Locate the cell with the specified text and output its [x, y] center coordinate. 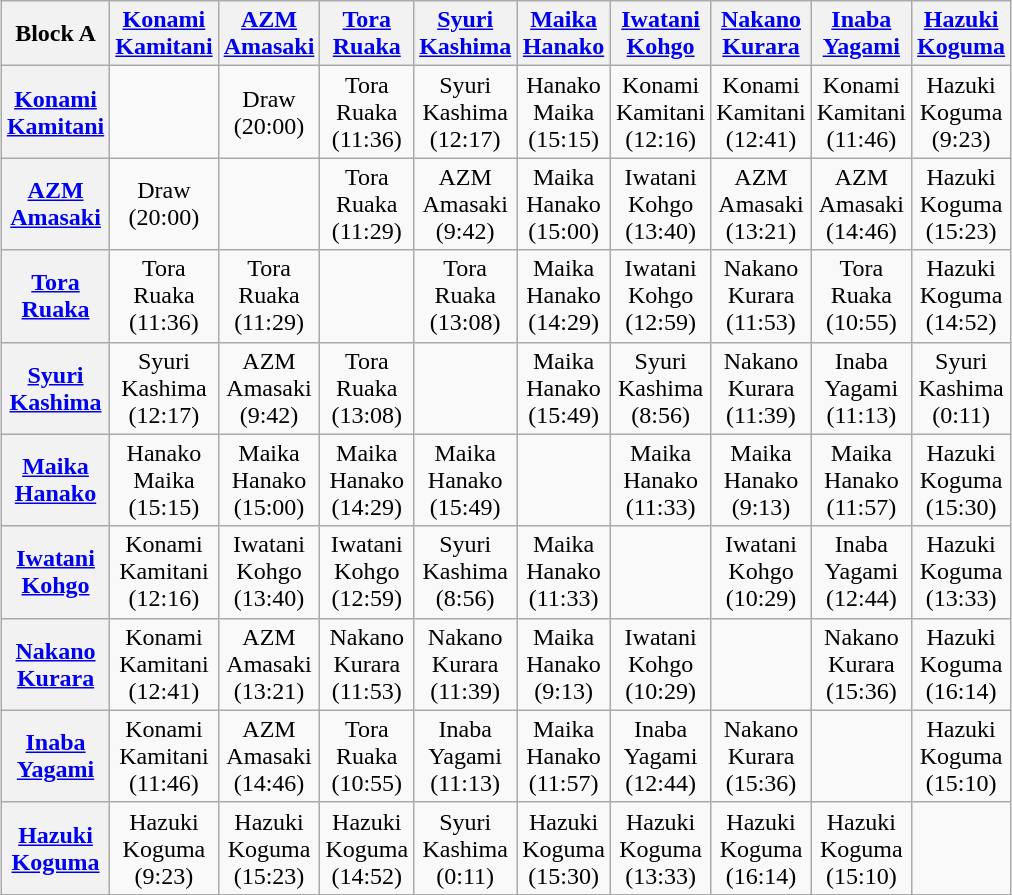
Block A [55, 34]
